Locate the cell with the specified text and output its [x, y] center coordinate. 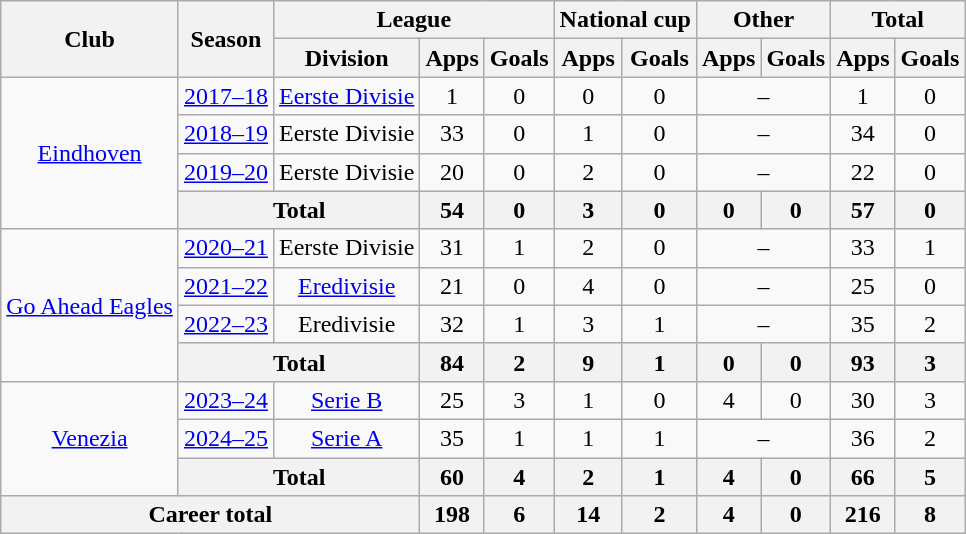
Season [226, 39]
Other [763, 20]
Eindhoven [90, 153]
9 [588, 362]
2023–24 [226, 400]
36 [863, 438]
6 [519, 515]
31 [452, 248]
2018–19 [226, 134]
2020–21 [226, 248]
32 [452, 324]
66 [863, 477]
30 [863, 400]
Venezia [90, 438]
93 [863, 362]
League [414, 20]
198 [452, 515]
2017–18 [226, 96]
57 [863, 210]
21 [452, 286]
34 [863, 134]
5 [930, 477]
60 [452, 477]
2019–20 [226, 172]
22 [863, 172]
Club [90, 39]
216 [863, 515]
2024–25 [226, 438]
Serie A [346, 438]
Division [346, 58]
Go Ahead Eagles [90, 305]
54 [452, 210]
2022–23 [226, 324]
84 [452, 362]
Career total [210, 515]
14 [588, 515]
8 [930, 515]
2021–22 [226, 286]
National cup [625, 20]
20 [452, 172]
Serie B [346, 400]
